Detect which cell encompasses the target text, then output its (x, y) center coordinate. 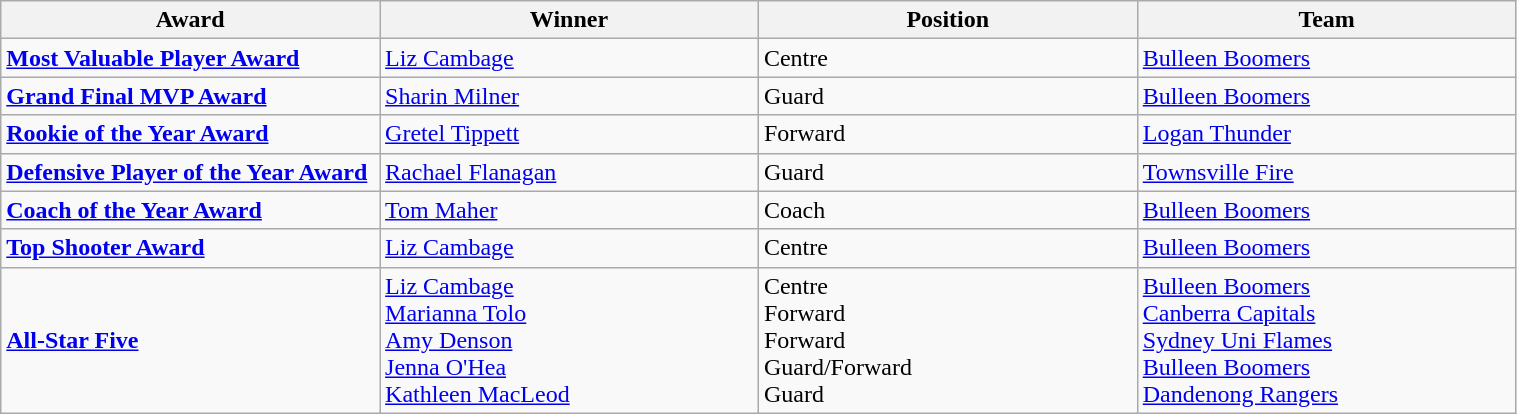
Award (190, 20)
Rachael Flanagan (570, 172)
Sharin Milner (570, 96)
Defensive Player of the Year Award (190, 172)
Team (1326, 20)
Coach (948, 210)
Position (948, 20)
All-Star Five (190, 340)
Most Valuable Player Award (190, 58)
Bulleen Boomers Canberra Capitals Sydney Uni Flames Bulleen Boomers Dandenong Rangers (1326, 340)
Gretel Tippett (570, 134)
Rookie of the Year Award (190, 134)
Forward (948, 134)
Top Shooter Award (190, 248)
Grand Final MVP Award (190, 96)
Tom Maher (570, 210)
Centre Forward Forward Guard/Forward Guard (948, 340)
Liz Cambage Marianna Tolo Amy Denson Jenna O'Hea Kathleen MacLeod (570, 340)
Logan Thunder (1326, 134)
Winner (570, 20)
Coach of the Year Award (190, 210)
Townsville Fire (1326, 172)
